Return (x, y) of the center of cell containing provided text 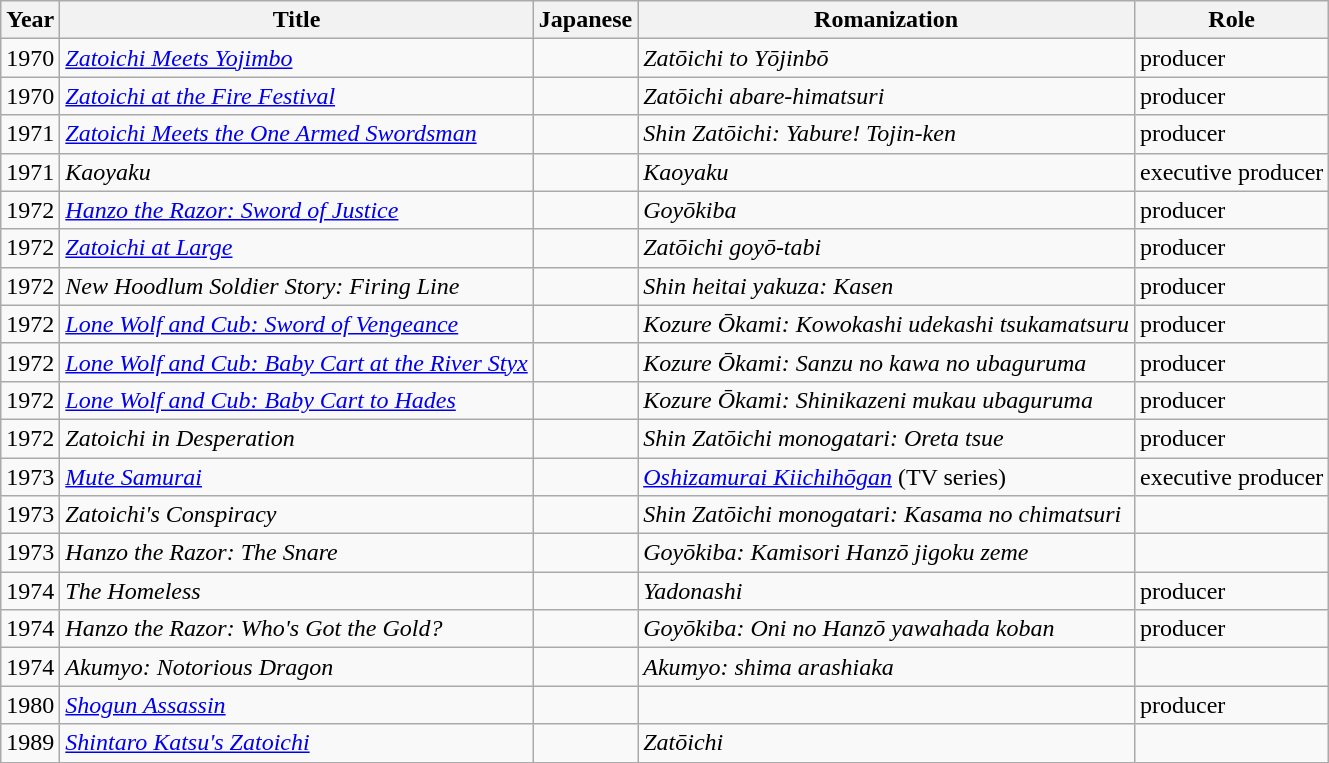
Kozure Ōkami: Kowokashi udekashi tsukamatsuru (886, 324)
Zatōichi (886, 743)
Shin Zatōichi: Yabure! Tojin-ken (886, 134)
The Homeless (296, 591)
Shintaro Katsu's Zatoichi (296, 743)
Lone Wolf and Cub: Baby Cart at the River Styx (296, 362)
Akumyo: shima arashiaka (886, 667)
Lone Wolf and Cub: Baby Cart to Hades (296, 400)
Zatoichi at the Fire Festival (296, 96)
Zatoichi at Large (296, 248)
Year (30, 20)
Kozure Ōkami: Sanzu no kawa no ubaguruma (886, 362)
Zatōichi abare-himatsuri (886, 96)
Zatoichi in Desperation (296, 438)
Zatoichi's Conspiracy (296, 515)
Shogun Assassin (296, 705)
Zatōichi goyō-tabi (886, 248)
Hanzo the Razor: Sword of Justice (296, 210)
Hanzo the Razor: Who's Got the Gold? (296, 629)
1989 (30, 743)
Japanese (585, 20)
Hanzo the Razor: The Snare (296, 553)
Zatōichi to Yōjinbō (886, 58)
Goyōkiba (886, 210)
Shin Zatōichi monogatari: Oreta tsue (886, 438)
Zatoichi Meets the One Armed Swordsman (296, 134)
Shin Zatōichi monogatari: Kasama no chimatsuri (886, 515)
Oshizamurai Kiichihōgan (TV series) (886, 477)
New Hoodlum Soldier Story: Firing Line (296, 286)
Kozure Ōkami: Shinikazeni mukau ubaguruma (886, 400)
Romanization (886, 20)
Zatoichi Meets Yojimbo (296, 58)
Shin heitai yakuza: Kasen (886, 286)
1980 (30, 705)
Yadonashi (886, 591)
Mute Samurai (296, 477)
Goyōkiba: Kamisori Hanzō jigoku zeme (886, 553)
Akumyo: Notorious Dragon (296, 667)
Title (296, 20)
Lone Wolf and Cub: Sword of Vengeance (296, 324)
Role (1232, 20)
Goyōkiba: Oni no Hanzō yawahada koban (886, 629)
